Output the [x, y] coordinate of the center of the cell containing the given text.  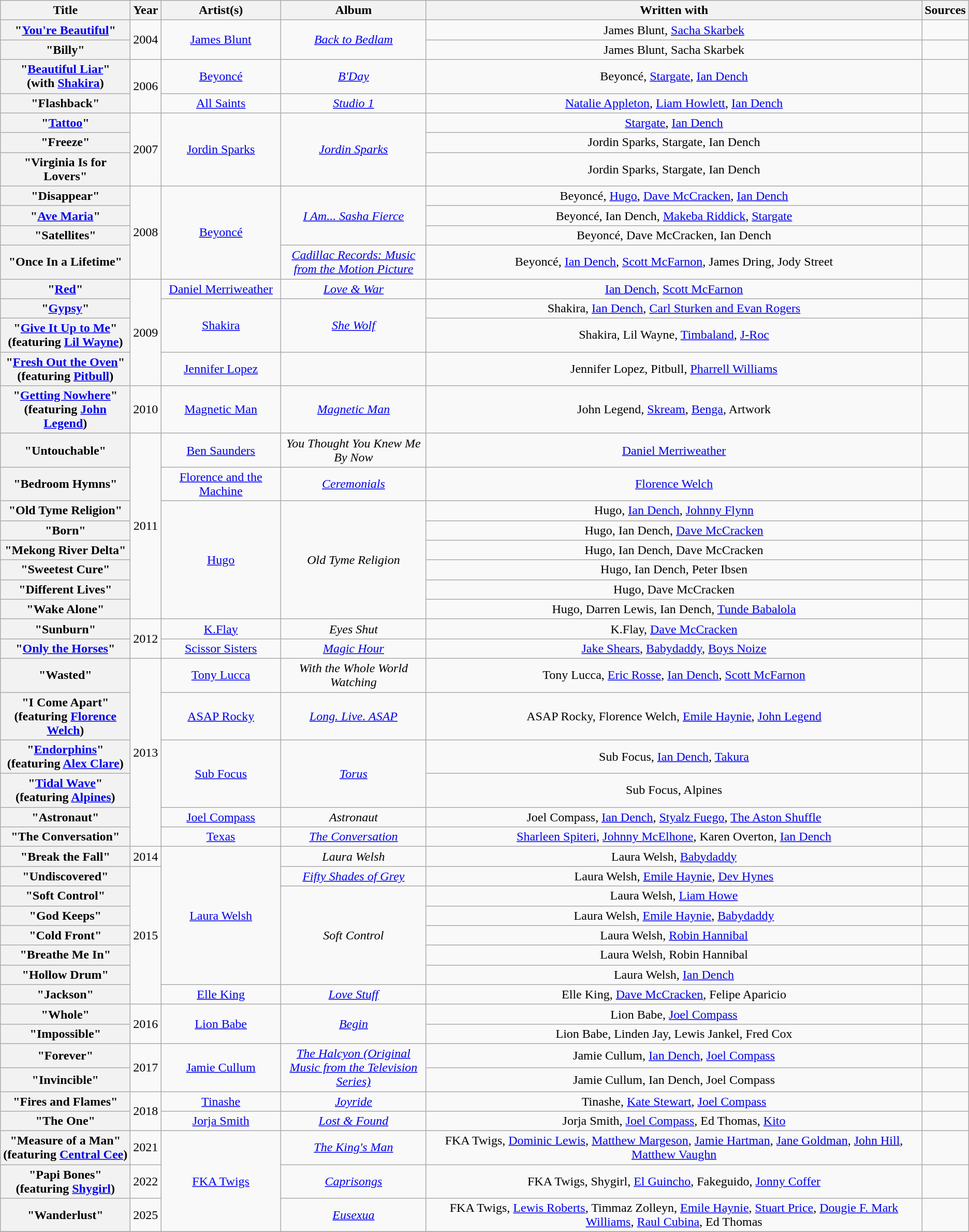
Ben Saunders [221, 451]
Natalie Appleton, Liam Howlett, Ian Dench [674, 103]
"Getting Nowhere"(featuring John Legend) [65, 410]
She Wolf [353, 325]
"God Keeps" [65, 916]
The Conversation [353, 837]
Beyoncé, Ian Dench, Makeba Riddick, Stargate [674, 215]
"Tidal Wave"(featuring Alpines) [65, 790]
Sub Focus, Alpines [674, 790]
Shakira, Lil Wayne, Timbaland, J-Roc [674, 336]
Jorja Smith, Joel Compass, Ed Thomas, Kito [674, 1121]
Studio 1 [353, 103]
2022 [146, 1182]
2010 [146, 410]
Beyoncé, Dave McCracken, Ian Dench [674, 235]
Lost & Found [353, 1121]
Tinashe [221, 1101]
"Papi Bones"(featuring Shygirl) [65, 1182]
2015 [146, 935]
Ceremonials [353, 484]
"Soft Control" [65, 896]
Old Tyme Religion [353, 560]
"Untouchable" [65, 451]
Florence Welch [674, 484]
John Legend, Skream, Benga, Artwork [674, 410]
"Freeze" [65, 142]
"Satellites" [65, 235]
"Invincible" [65, 1079]
B'Day [353, 77]
2021 [146, 1148]
Begin [353, 1024]
"Different Lives" [65, 589]
Tony Lucca, Eric Rosse, Ian Dench, Scott McFarnon [674, 675]
"Only the Horses" [65, 648]
FKA Twigs, Dominic Lewis, Matthew Margeson, Jamie Hartman, Jane Goldman, John Hill, Matthew Vaughn [674, 1148]
Joyride [353, 1101]
2014 [146, 857]
Elle King [221, 994]
Eyes Shut [353, 629]
Lion Babe, Joel Compass [674, 1014]
Hugo, Ian Dench, Johnny Flynn [674, 511]
K.Flay, Dave McCracken [674, 629]
Caprisongs [353, 1182]
"Breathe Me In" [65, 955]
James Blunt [221, 40]
Laura Welsh, Emile Haynie, Babydaddy [674, 916]
2016 [146, 1024]
ASAP Rocky [221, 716]
"Fresh Out the Oven"(featuring Pitbull) [65, 369]
Stargate, Ian Dench [674, 123]
Title [65, 10]
Lion Babe, Linden Jay, Lewis Jankel, Fred Cox [674, 1034]
Torus [353, 774]
"Wake Alone" [65, 609]
2018 [146, 1111]
"Sunburn" [65, 629]
Back to Bedlam [353, 40]
"Virginia Is for Lovers" [65, 169]
"Impossible" [65, 1034]
2009 [146, 332]
Jake Shears, Babydaddy, Boys Noize [674, 648]
"Disappear" [65, 196]
You Thought You Knew Me By Now [353, 451]
Eusexua [353, 1215]
Long. Live. ASAP [353, 716]
Hugo, Dave McCracken [674, 589]
Hugo [221, 560]
2025 [146, 1215]
"Tattoo" [65, 123]
Texas [221, 837]
2013 [146, 752]
Love & War [353, 288]
Soft Control [353, 935]
Fifty Shades of Grey [353, 876]
With the Whole World Watching [353, 675]
Cadillac Records: Music from the Motion Picture [353, 262]
2004 [146, 40]
"Forever" [65, 1055]
Year [146, 10]
"The Conversation" [65, 837]
"Wasted" [65, 675]
"Flashback" [65, 103]
Sub Focus [221, 774]
Lion Babe [221, 1024]
"The One" [65, 1121]
Laura Welsh, Ian Dench [674, 975]
Joel Compass [221, 817]
Artist(s) [221, 10]
Jamie Cullum [221, 1067]
Astronaut [353, 817]
ASAP Rocky, Florence Welch, Emile Haynie, John Legend [674, 716]
Laura Welsh, Babydaddy [674, 857]
Tinashe, Kate Stewart, Joel Compass [674, 1101]
"Born" [65, 530]
"Break the Fall" [65, 857]
Scissor Sisters [221, 648]
Sharleen Spiteri, Johnny McElhone, Karen Overton, Ian Dench [674, 837]
2006 [146, 86]
Sub Focus, Ian Dench, Takura [674, 757]
2012 [146, 639]
"Gypsy" [65, 309]
Beyoncé, Hugo, Dave McCracken, Ian Dench [674, 196]
"You're Beautiful" [65, 30]
"Measure of a Man"(featuring Central Cee) [65, 1148]
Jennifer Lopez, Pitbull, Pharrell Williams [674, 369]
All Saints [221, 103]
"Hollow Drum" [65, 975]
"Bedroom Hymns" [65, 484]
"Red" [65, 288]
"Old Tyme Religion" [65, 511]
Jorja Smith [221, 1121]
"Undiscovered" [65, 876]
Jennifer Lopez [221, 369]
The Halcyon (Original Music from the Television Series) [353, 1067]
"Billy" [65, 50]
I Am... Sasha Fierce [353, 215]
Tony Lucca [221, 675]
"Sweetest Cure" [65, 570]
"I Come Apart"(featuring Florence Welch) [65, 716]
"Whole" [65, 1014]
Hugo, Ian Dench, Peter Ibsen [674, 570]
"Once In a Lifetime" [65, 262]
2007 [146, 149]
Florence and the Machine [221, 484]
"Astronaut" [65, 817]
Ian Dench, Scott McFarnon [674, 288]
Sources [945, 10]
"Wanderlust" [65, 1215]
"Endorphins"(featuring Alex Clare) [65, 757]
"Beautiful Liar"(with Shakira) [65, 77]
Hugo, Darren Lewis, Ian Dench, Tunde Babalola [674, 609]
Joel Compass, Ian Dench, Styalz Fuego, The Aston Shuffle [674, 817]
Laura Welsh, Emile Haynie, Dev Hynes [674, 876]
Shakira, Ian Dench, Carl Sturken and Evan Rogers [674, 309]
Beyoncé, Ian Dench, Scott McFarnon, James Dring, Jody Street [674, 262]
"Ave Maria" [65, 215]
2008 [146, 232]
2011 [146, 526]
FKA Twigs [221, 1182]
Album [353, 10]
"Fires and Flames" [65, 1101]
"Mekong River Delta" [65, 550]
"Cold Front" [65, 935]
2017 [146, 1067]
FKA Twigs, Lewis Roberts, Timmaz Zolleyn, Emile Haynie, Stuart Price, Dougie F. Mark Williams, Raul Cubina, Ed Thomas [674, 1215]
"Jackson" [65, 994]
The King's Man [353, 1148]
Beyoncé, Stargate, Ian Dench [674, 77]
Elle King, Dave McCracken, Felipe Aparicio [674, 994]
Written with [674, 10]
Laura Welsh, Liam Howe [674, 896]
FKA Twigs, Shygirl, El Guincho, Fakeguido, Jonny Coffer [674, 1182]
Love Stuff [353, 994]
"Give It Up to Me"(featuring Lil Wayne) [65, 336]
K.Flay [221, 629]
Magic Hour [353, 648]
Shakira [221, 325]
